Capture the cell that displays the provided text and extract its [x, y] central coordinate. 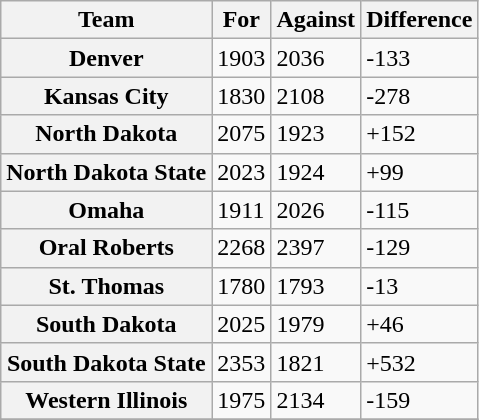
Kansas City [106, 96]
2026 [316, 210]
-133 [420, 58]
2353 [242, 362]
-129 [420, 248]
2134 [316, 400]
Western Illinois [106, 400]
Oral Roberts [106, 248]
Team [106, 20]
+152 [420, 134]
1821 [316, 362]
+532 [420, 362]
1924 [316, 172]
+46 [420, 324]
For [242, 20]
2268 [242, 248]
South Dakota State [106, 362]
Omaha [106, 210]
-159 [420, 400]
North Dakota [106, 134]
-13 [420, 286]
1975 [242, 400]
2025 [242, 324]
2036 [316, 58]
Against [316, 20]
-115 [420, 210]
1780 [242, 286]
Denver [106, 58]
Difference [420, 20]
1911 [242, 210]
1830 [242, 96]
1903 [242, 58]
2075 [242, 134]
2023 [242, 172]
1979 [316, 324]
-278 [420, 96]
1923 [316, 134]
North Dakota State [106, 172]
2397 [316, 248]
South Dakota [106, 324]
St. Thomas [106, 286]
+99 [420, 172]
1793 [316, 286]
2108 [316, 96]
